Search for the cell housing the specified text and yield its [x, y] center coordinate. 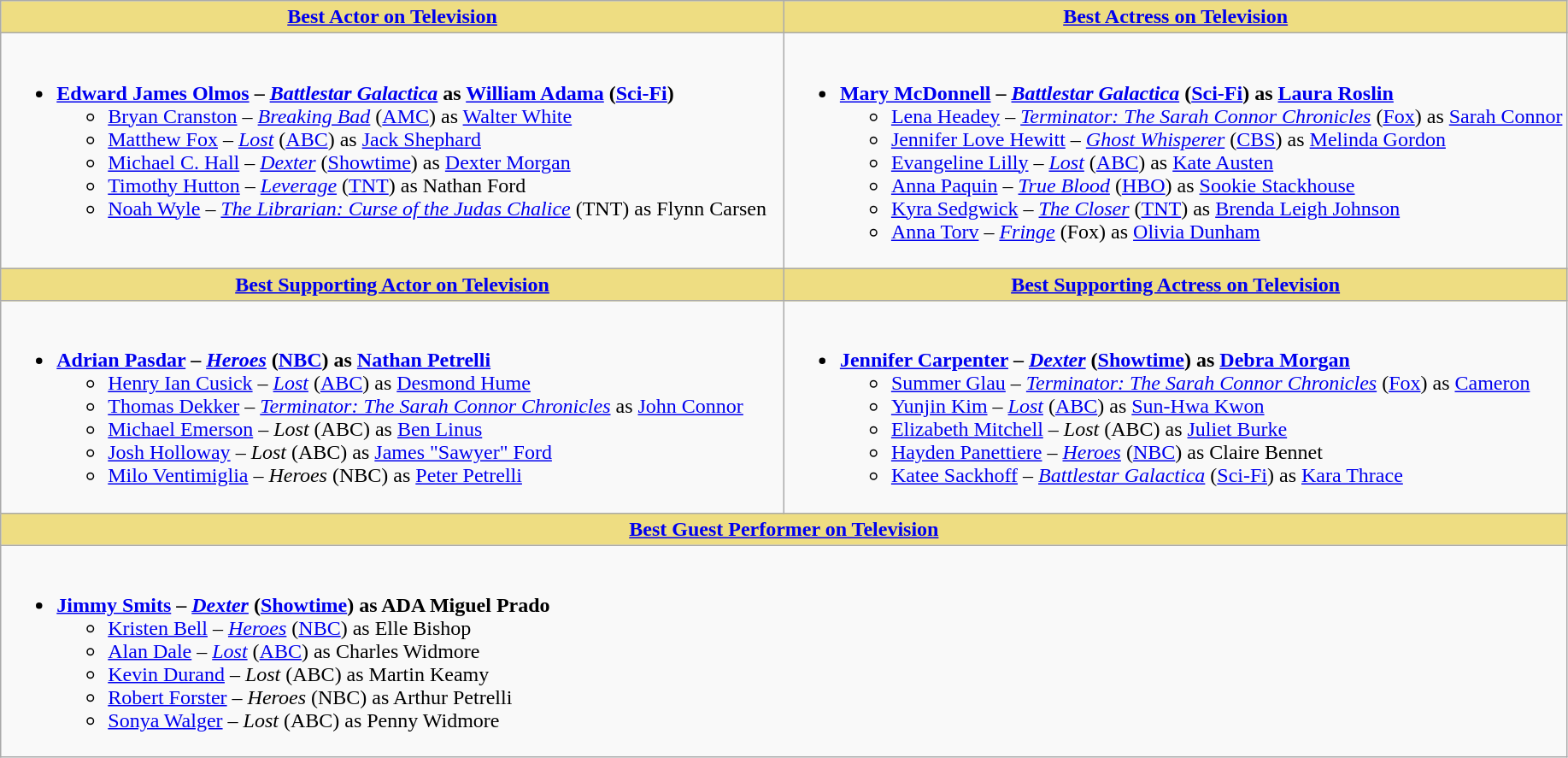
Best Actor on Television [393, 17]
Best Actress on Television [1176, 17]
Best Guest Performer on Television [784, 529]
Best Supporting Actress on Television [1176, 285]
Best Supporting Actor on Television [393, 285]
